Pinpoint the cell where the given text exists, returning its (X, Y) midpoint coordinate. 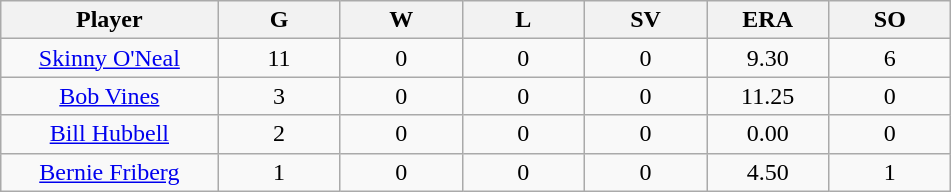
G (279, 20)
3 (279, 96)
11 (279, 58)
4.50 (768, 172)
W (401, 20)
11.25 (768, 96)
Bernie Friberg (110, 172)
SV (645, 20)
L (523, 20)
Bob Vines (110, 96)
Bill Hubbell (110, 134)
2 (279, 134)
6 (890, 58)
SO (890, 20)
ERA (768, 20)
Player (110, 20)
0.00 (768, 134)
Skinny O'Neal (110, 58)
9.30 (768, 58)
